Detect which cell encompasses the target text, then output its (x, y) center coordinate. 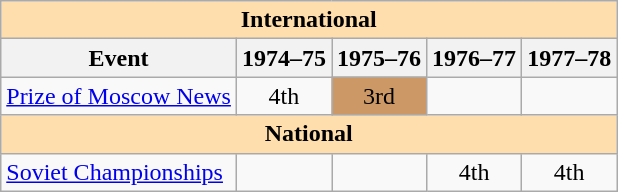
1976–77 (474, 58)
1974–75 (284, 58)
International (309, 20)
Soviet Championships (119, 172)
3rd (380, 96)
Prize of Moscow News (119, 96)
1975–76 (380, 58)
Event (119, 58)
1977–78 (570, 58)
National (309, 134)
